Detect which cell encompasses the target text, then output its [X, Y] center coordinate. 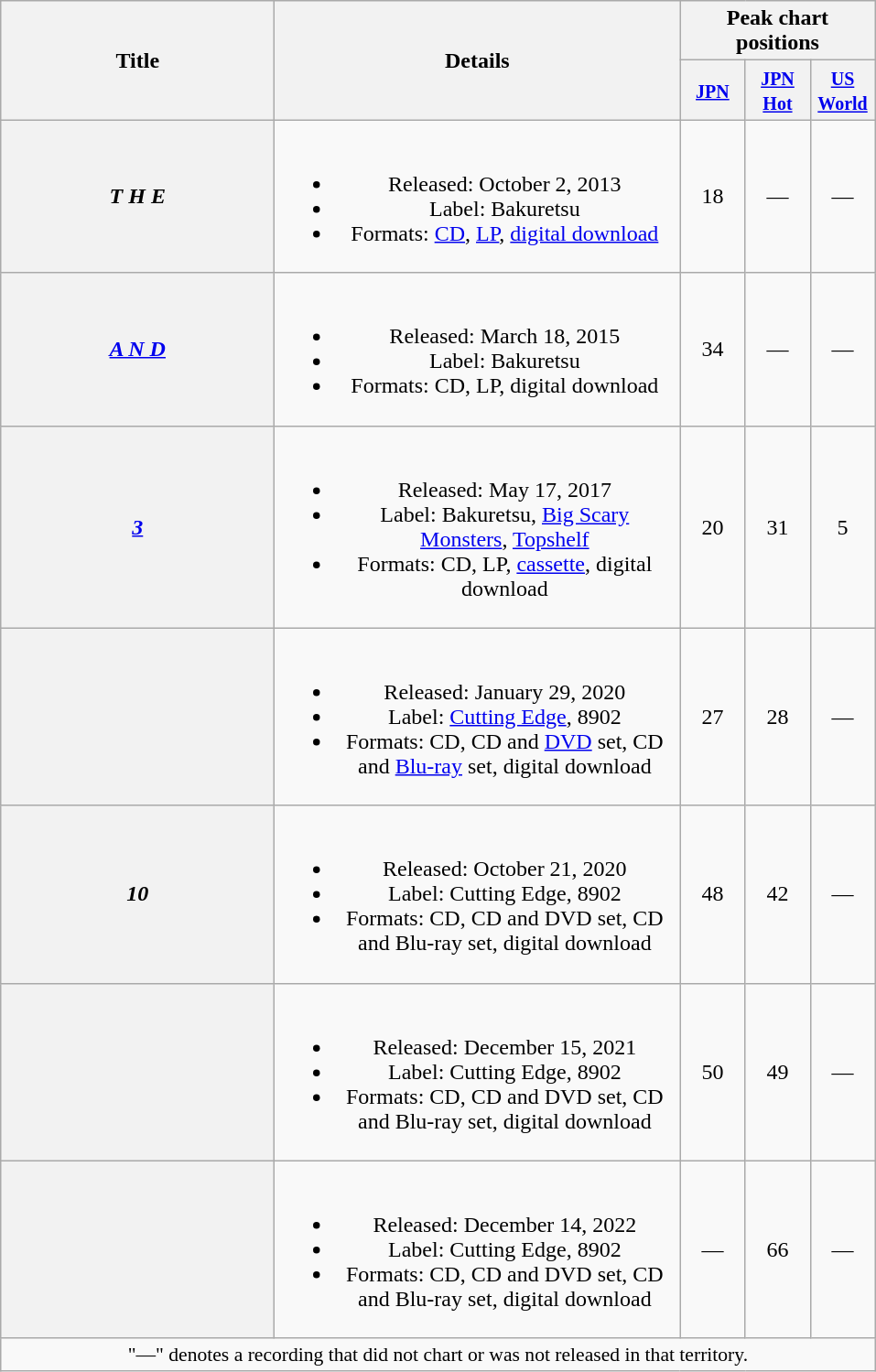
3 [137, 527]
Peak chart positions [778, 31]
Details [478, 60]
US World [842, 90]
10 [137, 894]
Released: December 15, 2021Label: Cutting Edge, 8902Formats: CD, CD and DVD set, CD and Blu-ray set, digital download [478, 1072]
Released: December 14, 2022Label: Cutting Edge, 8902Formats: CD, CD and DVD set, CD and Blu-ray set, digital download [478, 1249]
Title [137, 60]
34 [712, 350]
Released: January 29, 2020Label: Cutting Edge, 8902Formats: CD, CD and DVD set, CD and Blu-ray set, digital download [478, 717]
JPN [712, 90]
T H E [137, 196]
"—" denotes a recording that did not chart or was not released in that territory. [438, 1355]
Released: May 17, 2017Label: Bakuretsu, Big Scary Monsters, TopshelfFormats: CD, LP, cassette, digital download [478, 527]
27 [712, 717]
Released: October 2, 2013Label: BakuretsuFormats: CD, LP, digital download [478, 196]
18 [712, 196]
JPN Hot [778, 90]
48 [712, 894]
A N D [137, 350]
20 [712, 527]
31 [778, 527]
Released: October 21, 2020Label: Cutting Edge, 8902Formats: CD, CD and DVD set, CD and Blu-ray set, digital download [478, 894]
Released: March 18, 2015Label: BakuretsuFormats: CD, LP, digital download [478, 350]
42 [778, 894]
50 [712, 1072]
28 [778, 717]
66 [778, 1249]
5 [842, 527]
49 [778, 1072]
